Extract the [x, y] coordinate from the center of the cell holding the provided text.  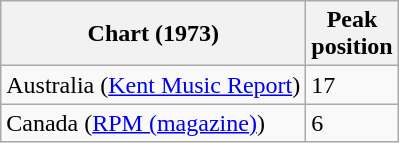
Canada (RPM (magazine)) [154, 123]
Chart (1973) [154, 34]
Peakposition [352, 34]
6 [352, 123]
17 [352, 85]
Australia (Kent Music Report) [154, 85]
